Locate the cell with the specified text and output its (x, y) center coordinate. 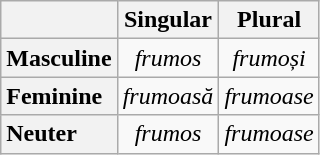
Singular (168, 20)
frumoși (269, 58)
Masculine (59, 58)
Plural (269, 20)
Neuter (59, 134)
frumoasă (168, 96)
Feminine (59, 96)
